Pinpoint the cell where the given text exists, returning its [x, y] midpoint coordinate. 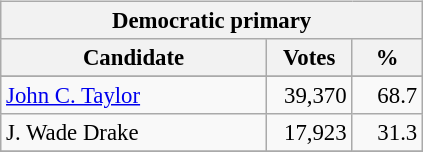
68.7 [388, 96]
Votes [309, 58]
17,923 [309, 133]
J. Wade Drake [134, 133]
Candidate [134, 58]
% [388, 58]
31.3 [388, 133]
John C. Taylor [134, 96]
39,370 [309, 96]
Democratic primary [212, 21]
